Determine the [X, Y] coordinate at the center of the cell enclosing the given text.  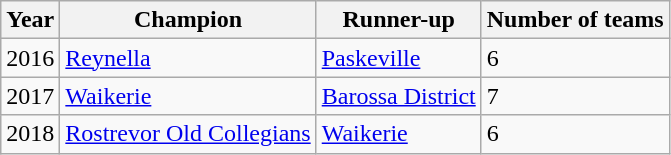
7 [575, 96]
Number of teams [575, 20]
Champion [188, 20]
2016 [30, 58]
2017 [30, 96]
Barossa District [398, 96]
Reynella [188, 58]
2018 [30, 134]
Paskeville [398, 58]
Runner-up [398, 20]
Rostrevor Old Collegians [188, 134]
Year [30, 20]
